For the text-containing cell, return its midpoint in [x, y] coordinate format. 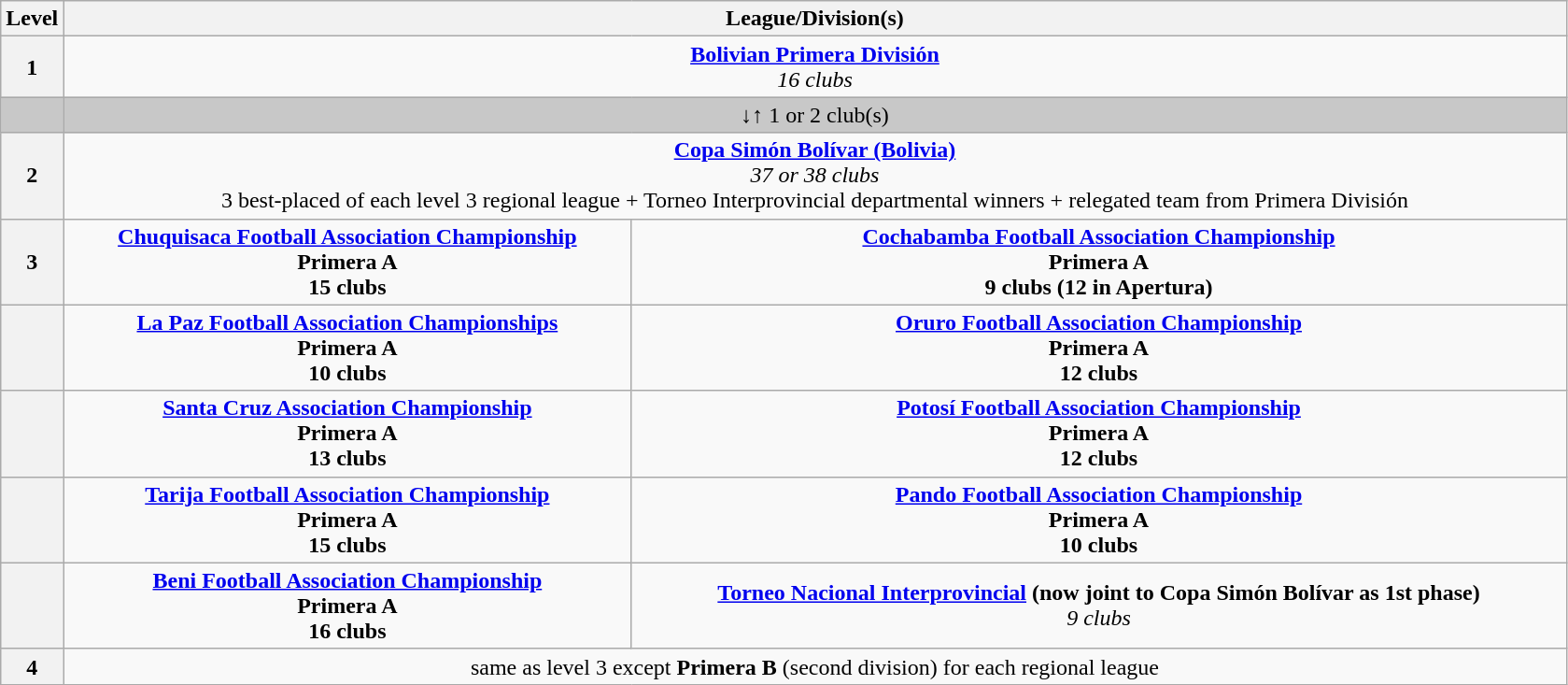
Cochabamba Football Association ChampionshipPrimera A9 clubs (12 in Apertura) [1098, 262]
Potosí Football Association Championship Primera A12 clubs [1098, 434]
Tarija Football Association Championship Primera A15 clubs [347, 520]
1 [32, 67]
↓↑ 1 or 2 club(s) [814, 115]
League/Division(s) [814, 19]
same as level 3 except Primera B (second division) for each regional league [814, 666]
2 [32, 176]
Oruro Football Association Championship Primera A12 clubs [1098, 348]
Beni Football Association Championship Primera A16 clubs [347, 606]
Bolivian Primera División16 clubs [814, 67]
Torneo Nacional Interprovincial (now joint to Copa Simón Bolívar as 1st phase)9 clubs [1098, 606]
Level [32, 19]
Pando Football Association Championship Primera A10 clubs [1098, 520]
3 [32, 262]
Chuquisaca Football Association ChampionshipPrimera A15 clubs [347, 262]
Santa Cruz Association Championship Primera A13 clubs [347, 434]
4 [32, 666]
La Paz Football Association ChampionshipsPrimera A10 clubs [347, 348]
